For the text-containing cell, return its midpoint in (x, y) coordinate format. 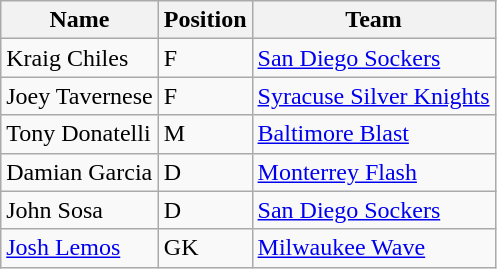
Name (80, 20)
Kraig Chiles (80, 58)
Tony Donatelli (80, 134)
Joey Tavernese (80, 96)
Baltimore Blast (374, 134)
Josh Lemos (80, 248)
Monterrey Flash (374, 172)
Team (374, 20)
M (205, 134)
Position (205, 20)
Syracuse Silver Knights (374, 96)
Milwaukee Wave (374, 248)
Damian Garcia (80, 172)
John Sosa (80, 210)
GK (205, 248)
